Find where the given text appears and provide that cell's center as (X, Y) coordinate. 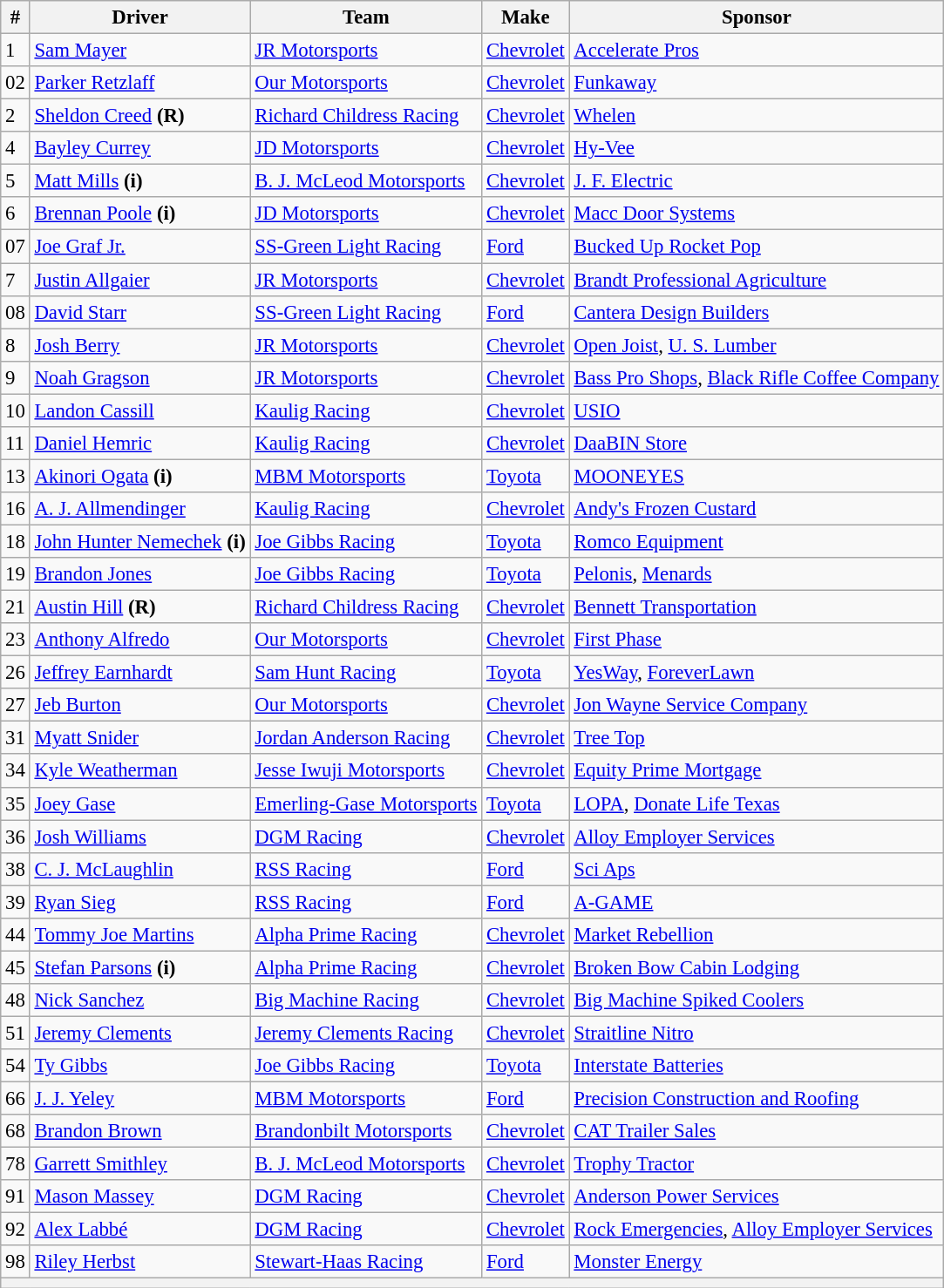
DaaBIN Store (757, 444)
Pelonis, Menards (757, 574)
Macc Door Systems (757, 214)
Cantera Design Builders (757, 312)
Jeb Burton (139, 705)
Nick Sanchez (139, 1000)
Equity Prime Mortgage (757, 771)
Tree Top (757, 738)
Parker Retzlaff (139, 83)
Alex Labbé (139, 1230)
Interstate Batteries (757, 1066)
Josh Berry (139, 345)
54 (16, 1066)
David Starr (139, 312)
Alloy Employer Services (757, 837)
# (16, 17)
02 (16, 83)
Open Joist, U. S. Lumber (757, 345)
Monster Energy (757, 1263)
Hy-Vee (757, 148)
Ty Gibbs (139, 1066)
Ryan Sieg (139, 902)
4 (16, 148)
6 (16, 214)
Make (526, 17)
Big Machine Racing (366, 1000)
Jordan Anderson Racing (366, 738)
1 (16, 51)
7 (16, 280)
Tommy Joe Martins (139, 935)
Joey Gase (139, 803)
91 (16, 1196)
2 (16, 116)
Akinori Ogata (i) (139, 476)
Romco Equipment (757, 541)
Justin Allgaier (139, 280)
Jeffrey Earnhardt (139, 673)
92 (16, 1230)
Bennett Transportation (757, 607)
16 (16, 509)
Precision Construction and Roofing (757, 1099)
LOPA, Donate Life Texas (757, 803)
Brandonbilt Motorsports (366, 1131)
Noah Gragson (139, 377)
Stewart-Haas Racing (366, 1263)
07 (16, 247)
Straitline Nitro (757, 1033)
CAT Trailer Sales (757, 1131)
11 (16, 444)
First Phase (757, 640)
Andy's Frozen Custard (757, 509)
8 (16, 345)
18 (16, 541)
Big Machine Spiked Coolers (757, 1000)
J. J. Yeley (139, 1099)
Brandon Brown (139, 1131)
51 (16, 1033)
Rock Emergencies, Alloy Employer Services (757, 1230)
Emerling-Gase Motorsports (366, 803)
J. F. Electric (757, 181)
23 (16, 640)
78 (16, 1164)
39 (16, 902)
34 (16, 771)
Funkaway (757, 83)
26 (16, 673)
Trophy Tractor (757, 1164)
Sponsor (757, 17)
Joe Graf Jr. (139, 247)
Whelen (757, 116)
Brandt Professional Agriculture (757, 280)
Anderson Power Services (757, 1196)
Stefan Parsons (i) (139, 967)
68 (16, 1131)
Bass Pro Shops, Black Rifle Coffee Company (757, 377)
35 (16, 803)
YesWay, ForeverLawn (757, 673)
Landon Cassill (139, 410)
31 (16, 738)
Sheldon Creed (R) (139, 116)
MOONEYES (757, 476)
38 (16, 869)
Mason Massey (139, 1196)
A-GAME (757, 902)
08 (16, 312)
Brennan Poole (i) (139, 214)
Garrett Smithley (139, 1164)
45 (16, 967)
Driver (139, 17)
Austin Hill (R) (139, 607)
Team (366, 17)
Myatt Snider (139, 738)
C. J. McLaughlin (139, 869)
66 (16, 1099)
98 (16, 1263)
10 (16, 410)
Sam Hunt Racing (366, 673)
USIO (757, 410)
Matt Mills (i) (139, 181)
Anthony Alfredo (139, 640)
9 (16, 377)
Jon Wayne Service Company (757, 705)
Broken Bow Cabin Lodging (757, 967)
John Hunter Nemechek (i) (139, 541)
Bayley Currey (139, 148)
44 (16, 935)
Kyle Weatherman (139, 771)
Jeremy Clements Racing (366, 1033)
Brandon Jones (139, 574)
Accelerate Pros (757, 51)
Jeremy Clements (139, 1033)
A. J. Allmendinger (139, 509)
19 (16, 574)
Sci Aps (757, 869)
Bucked Up Rocket Pop (757, 247)
5 (16, 181)
Daniel Hemric (139, 444)
Riley Herbst (139, 1263)
21 (16, 607)
36 (16, 837)
27 (16, 705)
13 (16, 476)
Jesse Iwuji Motorsports (366, 771)
Josh Williams (139, 837)
Sam Mayer (139, 51)
48 (16, 1000)
Market Rebellion (757, 935)
